Output the (X, Y) coordinate of the center of the cell containing the given text.  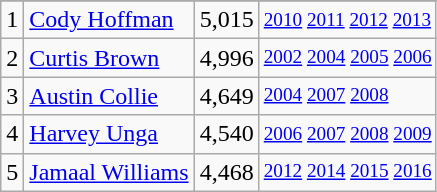
4,468 (226, 172)
2006 2007 2008 2009 (348, 134)
Harvey Unga (109, 134)
4 (12, 134)
4,996 (226, 58)
3 (12, 96)
5,015 (226, 20)
1 (12, 20)
Curtis Brown (109, 58)
2010 2011 2012 2013 (348, 20)
2002 2004 2005 2006 (348, 58)
Austin Collie (109, 96)
Jamaal Williams (109, 172)
5 (12, 172)
2 (12, 58)
2012 2014 2015 2016 (348, 172)
4,649 (226, 96)
4,540 (226, 134)
Cody Hoffman (109, 20)
2004 2007 2008 (348, 96)
